Search for the cell housing the specified text and yield its (x, y) center coordinate. 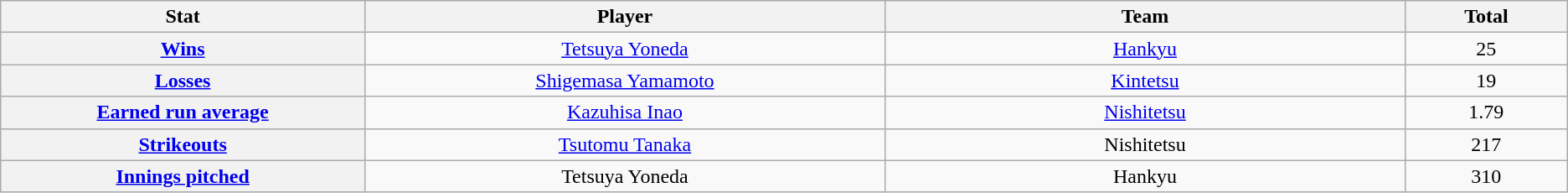
Player (625, 17)
Innings pitched (183, 176)
217 (1486, 144)
Tsutomu Tanaka (625, 144)
Wins (183, 49)
Stat (183, 17)
Earned run average (183, 112)
Team (1144, 17)
Kintetsu (1144, 81)
Losses (183, 81)
Total (1486, 17)
Shigemasa Yamamoto (625, 81)
Kazuhisa Inao (625, 112)
310 (1486, 176)
19 (1486, 81)
1.79 (1486, 112)
25 (1486, 49)
Strikeouts (183, 144)
